Locate the cell with the specified text and output its (x, y) center coordinate. 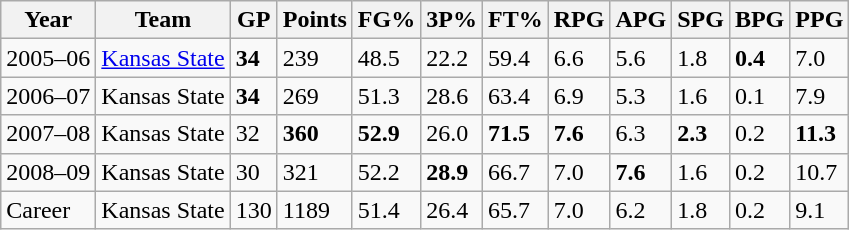
11.3 (820, 134)
3P% (452, 20)
Career (48, 210)
5.6 (641, 58)
9.1 (820, 210)
6.6 (579, 58)
239 (314, 58)
48.5 (386, 58)
28.6 (452, 96)
PPG (820, 20)
65.7 (515, 210)
APG (641, 20)
51.3 (386, 96)
2008–09 (48, 172)
2006–07 (48, 96)
269 (314, 96)
10.7 (820, 172)
2007–08 (48, 134)
6.3 (641, 134)
GP (254, 20)
Team (163, 20)
2005–06 (48, 58)
52.9 (386, 134)
6.2 (641, 210)
59.4 (515, 58)
6.9 (579, 96)
321 (314, 172)
28.9 (452, 172)
1189 (314, 210)
22.2 (452, 58)
360 (314, 134)
Points (314, 20)
FT% (515, 20)
26.0 (452, 134)
5.3 (641, 96)
66.7 (515, 172)
7.9 (820, 96)
2.3 (701, 134)
BPG (759, 20)
51.4 (386, 210)
52.2 (386, 172)
0.1 (759, 96)
30 (254, 172)
Year (48, 20)
RPG (579, 20)
26.4 (452, 210)
63.4 (515, 96)
FG% (386, 20)
0.4 (759, 58)
130 (254, 210)
SPG (701, 20)
71.5 (515, 134)
32 (254, 134)
